Extract the (X, Y) coordinate from the center of the cell holding the provided text.  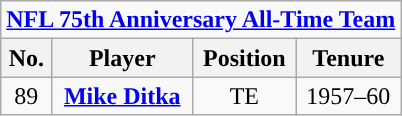
Position (244, 58)
Player (122, 58)
Mike Ditka (122, 96)
No. (26, 58)
1957–60 (348, 96)
Tenure (348, 58)
TE (244, 96)
NFL 75th Anniversary All-Time Team (201, 20)
89 (26, 96)
